Locate the cell with the specified text and output its [x, y] center coordinate. 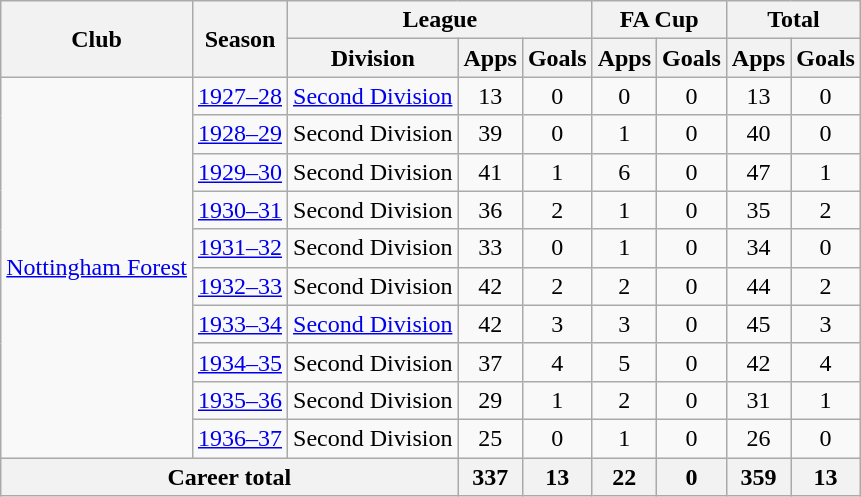
359 [758, 477]
37 [490, 362]
39 [490, 134]
1928–29 [240, 134]
Nottingham Forest [97, 268]
29 [490, 400]
6 [624, 172]
1931–32 [240, 248]
Season [240, 39]
34 [758, 248]
Career total [230, 477]
1932–33 [240, 286]
1930–31 [240, 210]
1934–35 [240, 362]
1933–34 [240, 324]
1936–37 [240, 438]
1929–30 [240, 172]
22 [624, 477]
5 [624, 362]
40 [758, 134]
47 [758, 172]
41 [490, 172]
League [440, 20]
337 [490, 477]
35 [758, 210]
25 [490, 438]
1935–36 [240, 400]
36 [490, 210]
1927–28 [240, 96]
Division [373, 58]
26 [758, 438]
31 [758, 400]
FA Cup [659, 20]
Total [793, 20]
33 [490, 248]
44 [758, 286]
Club [97, 39]
45 [758, 324]
